Search for the cell housing the specified text and yield its (x, y) center coordinate. 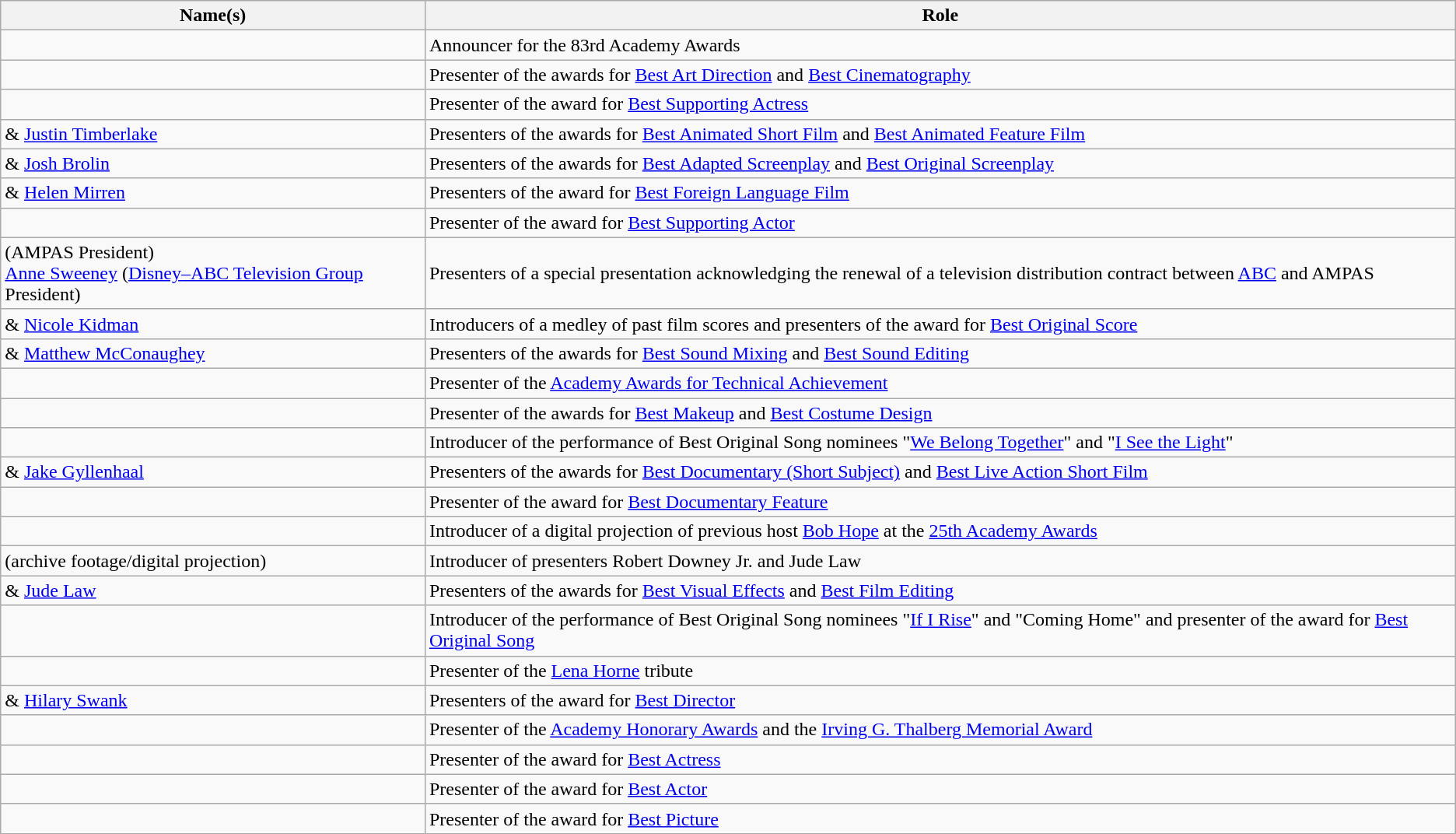
Introducer of the performance of Best Original Song nominees "If I Rise" and "Coming Home" and presenter of the award for Best Original Song (940, 630)
Presenter of the awards for Best Makeup and Best Costume Design (940, 413)
Introducers of a medley of past film scores and presenters of the award for Best Original Score (940, 324)
& Hilary Swank (213, 700)
Presenter of the award for Best Supporting Actress (940, 104)
& Jake Gyllenhaal (213, 472)
& Josh Brolin (213, 163)
(AMPAS President)Anne Sweeney (Disney–ABC Television Group President) (213, 273)
Presenter of the award for Best Actor (940, 789)
Presenters of the awards for Best Documentary (Short Subject) and Best Live Action Short Film (940, 472)
Introducer of presenters Robert Downey Jr. and Jude Law (940, 561)
Announcer for the 83rd Academy Awards (940, 45)
Presenters of the award for Best Director (940, 700)
Presenters of the awards for Best Visual Effects and Best Film Editing (940, 590)
Presenter of the award for Best Documentary Feature (940, 502)
& Matthew McConaughey (213, 353)
Role (940, 16)
Presenters of the awards for Best Animated Short Film and Best Animated Feature Film (940, 134)
& Helen Mirren (213, 193)
Presenter of the award for Best Supporting Actor (940, 223)
Presenter of the Academy Awards for Technical Achievement (940, 383)
Introducer of a digital projection of previous host Bob Hope at the 25th Academy Awards (940, 531)
Presenters of a special presentation acknowledging the renewal of a television distribution contract between ABC and AMPAS (940, 273)
& Jude Law (213, 590)
& Justin Timberlake (213, 134)
Introducer of the performance of Best Original Song nominees "We Belong Together" and "I See the Light" (940, 443)
Presenter of the Academy Honorary Awards and the Irving G. Thalberg Memorial Award (940, 730)
Presenter of the awards for Best Art Direction and Best Cinematography (940, 75)
Presenters of the awards for Best Adapted Screenplay and Best Original Screenplay (940, 163)
& Nicole Kidman (213, 324)
Presenter of the award for Best Actress (940, 759)
Presenters of the award for Best Foreign Language Film (940, 193)
Name(s) (213, 16)
(archive footage/digital projection) (213, 561)
Presenters of the awards for Best Sound Mixing and Best Sound Editing (940, 353)
Presenter of the Lena Horne tribute (940, 671)
Presenter of the award for Best Picture (940, 818)
